Pinpoint the cell where the given text exists, returning its [x, y] midpoint coordinate. 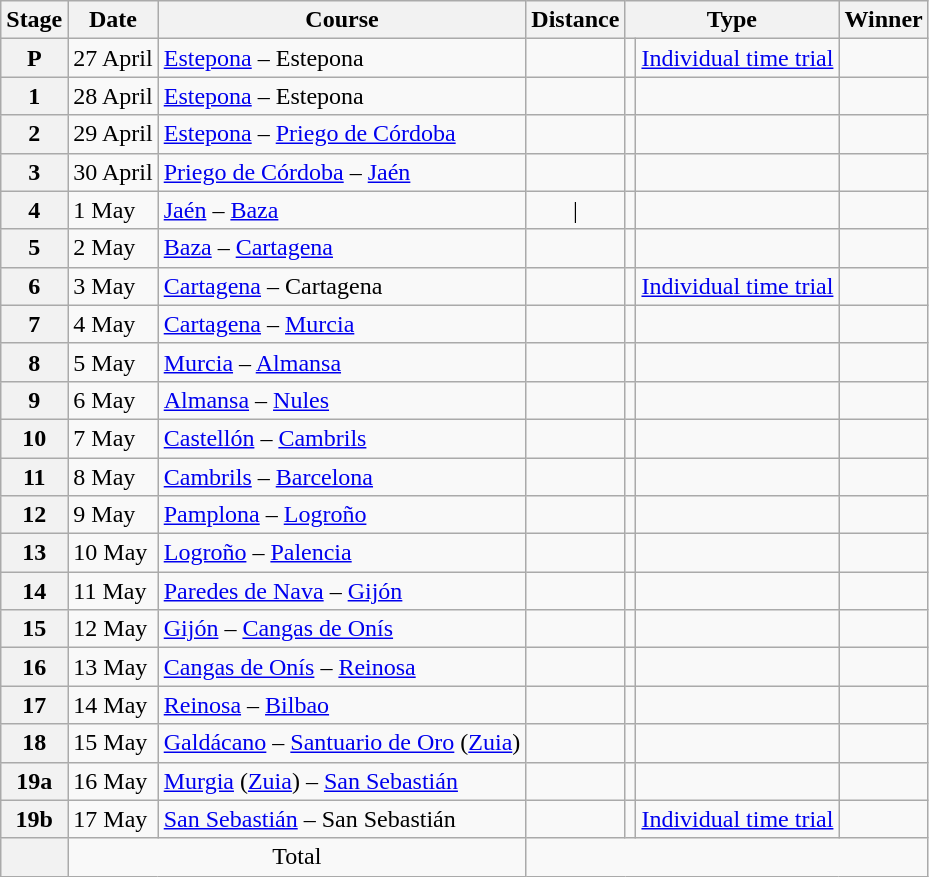
Reinosa – Bilbao [342, 705]
15 [34, 629]
Cartagena – Murcia [342, 324]
San Sebastián – San Sebastián [342, 819]
10 [34, 438]
5 [34, 248]
17 May [113, 819]
Priego de Córdoba – Jaén [342, 172]
9 [34, 400]
Stage [34, 20]
11 May [113, 591]
Logroño – Palencia [342, 553]
13 [34, 553]
30 April [113, 172]
2 [34, 134]
6 [34, 286]
29 April [113, 134]
7 May [113, 438]
1 [34, 96]
5 May [113, 362]
14 [34, 591]
Paredes de Nava – Gijón [342, 591]
Castellón – Cambrils [342, 438]
Jaén – Baza [342, 210]
Date [113, 20]
Almansa – Nules [342, 400]
16 May [113, 781]
Gijón – Cangas de Onís [342, 629]
19b [34, 819]
11 [34, 477]
Murcia – Almansa [342, 362]
6 May [113, 400]
8 May [113, 477]
3 May [113, 286]
9 May [113, 515]
Estepona – Priego de Córdoba [342, 134]
28 April [113, 96]
Galdácano – Santuario de Oro (Zuia) [342, 743]
Murgia (Zuia) – San Sebastián [342, 781]
10 May [113, 553]
4 [34, 210]
Winner [884, 20]
12 [34, 515]
Distance [576, 20]
18 [34, 743]
Course [342, 20]
3 [34, 172]
19a [34, 781]
Cartagena – Cartagena [342, 286]
Cangas de Onís – Reinosa [342, 667]
Baza – Cartagena [342, 248]
Pamplona – Logroño [342, 515]
Total [297, 857]
| [576, 210]
1 May [113, 210]
4 May [113, 324]
15 May [113, 743]
P [34, 58]
12 May [113, 629]
2 May [113, 248]
8 [34, 362]
17 [34, 705]
Type [732, 20]
7 [34, 324]
Cambrils – Barcelona [342, 477]
16 [34, 667]
13 May [113, 667]
14 May [113, 705]
27 April [113, 58]
